Search for the cell housing the specified text and yield its (x, y) center coordinate. 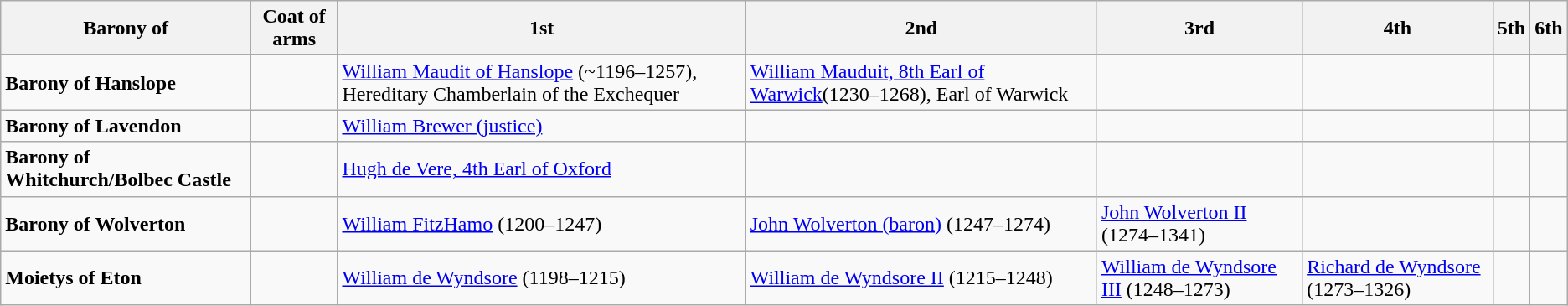
5th (1511, 29)
Hugh de Vere, 4th Earl of Oxford (541, 169)
William Maudit of Hanslope (~1196–1257), Hereditary Chamberlain of the Exchequer (541, 82)
John Wolverton II (1274–1341) (1199, 223)
3rd (1199, 29)
William de Wyndsore III (1248–1273) (1199, 278)
William de Wyndsore II (1215–1248) (921, 278)
4th (1398, 29)
Richard de Wyndsore (1273–1326) (1398, 278)
6th (1550, 29)
William de Wyndsore (1198–1215) (541, 278)
Barony of Whitchurch/Bolbec Castle (126, 169)
Barony of Wolverton (126, 223)
Moietys of Eton (126, 278)
2nd (921, 29)
Barony of Lavendon (126, 126)
William Brewer (justice) (541, 126)
John Wolverton (baron) (1247–1274) (921, 223)
Coat of arms (293, 29)
William FitzHamo (1200–1247) (541, 223)
1st (541, 29)
Barony of (126, 29)
William Mauduit, 8th Earl of Warwick(1230–1268), Earl of Warwick (921, 82)
Barony of Hanslope (126, 82)
